Scan for the cell matching the given text and deliver its [x, y] coordinate at center. 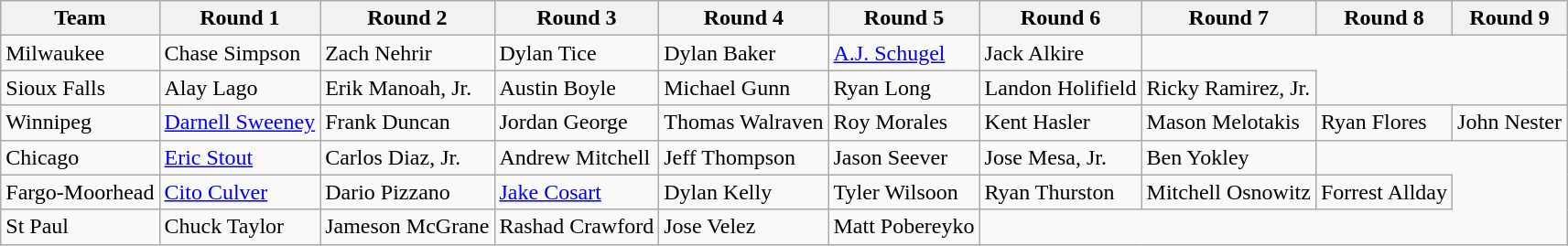
Carlos Diaz, Jr. [407, 157]
A.J. Schugel [904, 53]
Fargo-Moorhead [81, 192]
Winnipeg [81, 123]
Sioux Falls [81, 88]
Ryan Long [904, 88]
Jameson McGrane [407, 227]
Mitchell Osnowitz [1228, 192]
Round 7 [1228, 18]
Chicago [81, 157]
Round 9 [1510, 18]
Rashad Crawford [577, 227]
Darnell Sweeney [240, 123]
Round 3 [577, 18]
Dario Pizzano [407, 192]
St Paul [81, 227]
Jose Velez [743, 227]
Alay Lago [240, 88]
Jason Seever [904, 157]
Michael Gunn [743, 88]
John Nester [1510, 123]
Mason Melotakis [1228, 123]
Round 2 [407, 18]
Round 5 [904, 18]
Thomas Walraven [743, 123]
Landon Holifield [1060, 88]
Jose Mesa, Jr. [1060, 157]
Zach Nehrir [407, 53]
Jake Cosart [577, 192]
Roy Morales [904, 123]
Ryan Thurston [1060, 192]
Cito Culver [240, 192]
Round 8 [1384, 18]
Ricky Ramirez, Jr. [1228, 88]
Kent Hasler [1060, 123]
Chuck Taylor [240, 227]
Milwaukee [81, 53]
Eric Stout [240, 157]
Forrest Allday [1384, 192]
Dylan Baker [743, 53]
Jordan George [577, 123]
Austin Boyle [577, 88]
Dylan Kelly [743, 192]
Team [81, 18]
Round 4 [743, 18]
Chase Simpson [240, 53]
Matt Pobereyko [904, 227]
Erik Manoah, Jr. [407, 88]
Ryan Flores [1384, 123]
Round 6 [1060, 18]
Jack Alkire [1060, 53]
Tyler Wilsoon [904, 192]
Round 1 [240, 18]
Frank Duncan [407, 123]
Jeff Thompson [743, 157]
Ben Yokley [1228, 157]
Andrew Mitchell [577, 157]
Dylan Tice [577, 53]
